Return [x, y] of the center of cell containing provided text 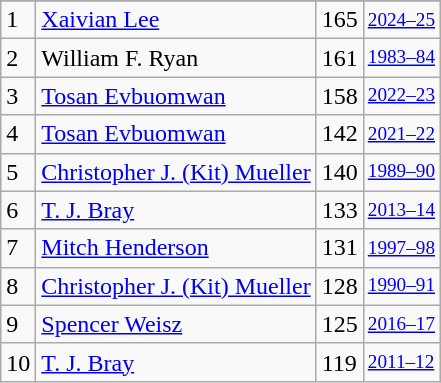
142 [340, 134]
2 [18, 58]
2022–23 [401, 96]
2016–17 [401, 324]
4 [18, 134]
9 [18, 324]
2013–14 [401, 210]
7 [18, 248]
Mitch Henderson [176, 248]
1 [18, 20]
133 [340, 210]
125 [340, 324]
1989–90 [401, 172]
131 [340, 248]
2021–22 [401, 134]
Spencer Weisz [176, 324]
3 [18, 96]
5 [18, 172]
10 [18, 362]
6 [18, 210]
158 [340, 96]
Xaivian Lee [176, 20]
161 [340, 58]
165 [340, 20]
2011–12 [401, 362]
2024–25 [401, 20]
William F. Ryan [176, 58]
8 [18, 286]
140 [340, 172]
1997–98 [401, 248]
1990–91 [401, 286]
119 [340, 362]
128 [340, 286]
1983–84 [401, 58]
